Capture the cell that displays the provided text and extract its (x, y) central coordinate. 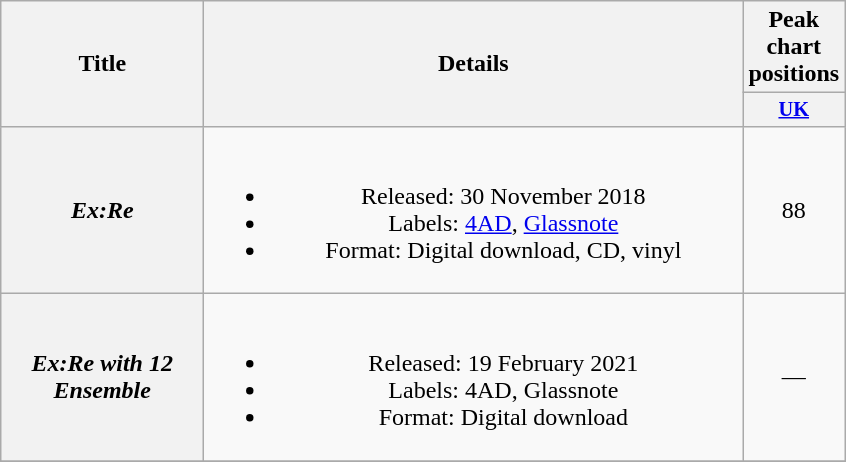
UK (794, 110)
Ex:Re with 12 Ensemble (102, 378)
Ex:Re (102, 210)
Released: 30 November 2018Labels: 4AD, GlassnoteFormat: Digital download, CD, vinyl (474, 210)
— (794, 378)
88 (794, 210)
Peakchartpositions (794, 47)
Released: 19 February 2021Labels: 4AD, GlassnoteFormat: Digital download (474, 378)
Details (474, 64)
Title (102, 64)
